Pinpoint the cell where the given text exists, returning its (X, Y) midpoint coordinate. 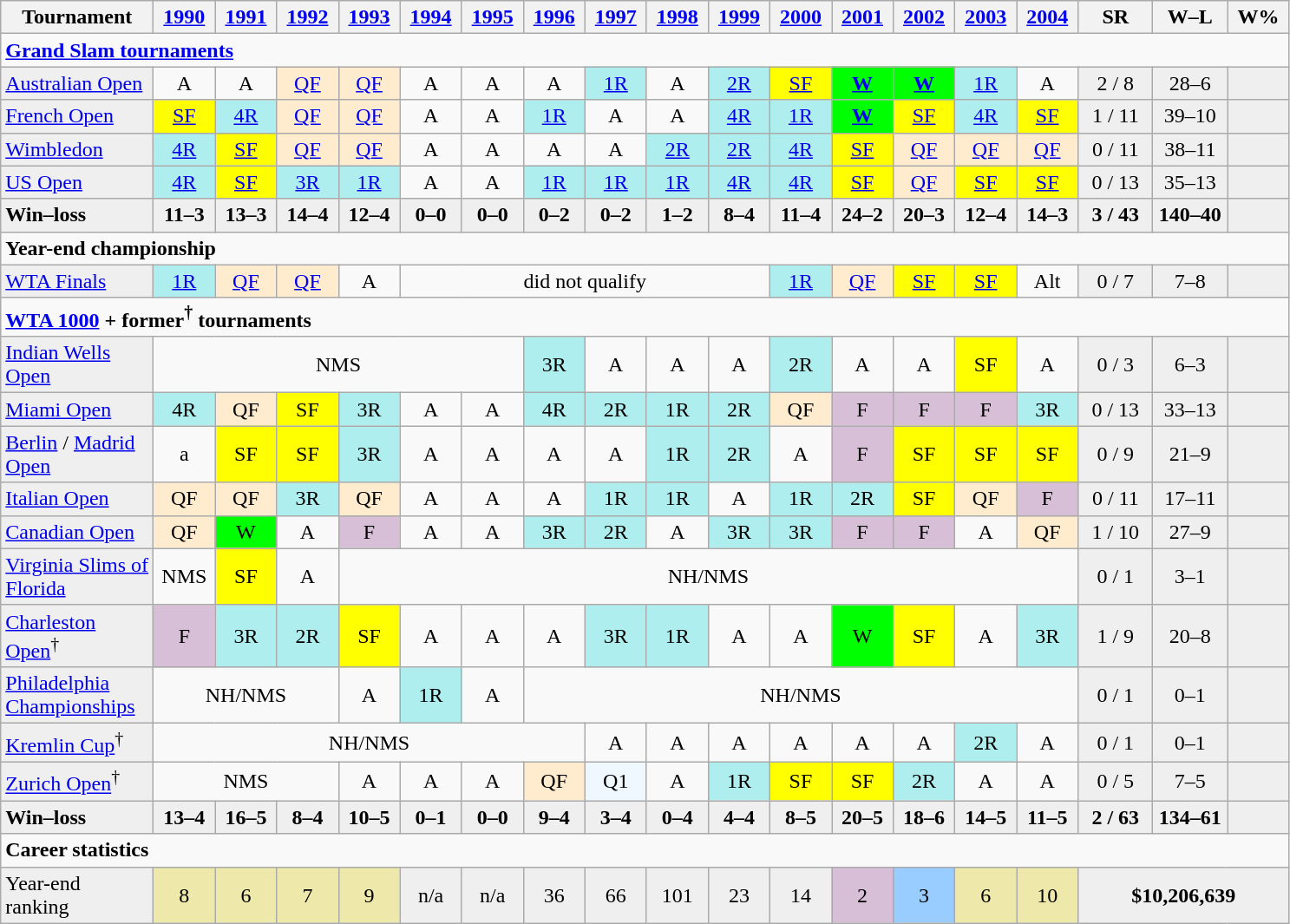
8–5 (800, 817)
2003 (986, 17)
Virginia Slims of Florida (77, 576)
3–1 (1190, 576)
20–8 (1190, 636)
Italian Open (77, 499)
24–2 (862, 215)
1998 (677, 17)
Year-end ranking (77, 895)
WTA Finals (77, 281)
7–8 (1190, 281)
9 (370, 895)
66 (616, 895)
1993 (370, 17)
20–3 (925, 215)
1992 (307, 17)
13–3 (246, 215)
9–4 (553, 817)
17–11 (1190, 499)
11–4 (800, 215)
23 (739, 895)
Miami Open (77, 410)
1 / 9 (1116, 636)
33–13 (1190, 410)
2002 (925, 17)
Indian Wells Open (77, 364)
1997 (616, 17)
1999 (739, 17)
2001 (862, 17)
3 / 43 (1116, 215)
20–5 (862, 817)
US Open (77, 182)
1990 (184, 17)
SR (1116, 17)
a (184, 455)
Career statistics (645, 850)
18–6 (925, 817)
8 (184, 895)
1 / 11 (1116, 116)
did not qualify (585, 281)
Q1 (616, 781)
21–9 (1190, 455)
3–4 (616, 817)
7 (307, 895)
W–L (1190, 17)
Wimbledon (77, 149)
10–5 (370, 817)
1991 (246, 17)
38–11 (1190, 149)
2000 (800, 17)
3 (925, 895)
1–2 (677, 215)
35–13 (1190, 182)
14–4 (307, 215)
0 / 7 (1116, 281)
French Open (77, 116)
Canadian Open (77, 532)
134–61 (1190, 817)
16–5 (246, 817)
Charleston Open† (77, 636)
Alt (1048, 281)
Kremlin Cup† (77, 743)
1994 (430, 17)
11–5 (1048, 817)
14–3 (1048, 215)
39–10 (1190, 116)
Tournament (77, 17)
1996 (553, 17)
0 / 5 (1116, 781)
Australian Open (77, 83)
WTA 1000 + former† tournaments (645, 318)
2004 (1048, 17)
2 / 8 (1116, 83)
Grand Slam tournaments (645, 50)
1995 (493, 17)
Zurich Open† (77, 781)
14–5 (986, 817)
7–5 (1190, 781)
2 (862, 895)
27–9 (1190, 532)
2 / 63 (1116, 817)
6–3 (1190, 364)
14 (800, 895)
Berlin / Madrid Open (77, 455)
W% (1258, 17)
101 (677, 895)
4–4 (739, 817)
28–6 (1190, 83)
Philadelphia Championships (77, 696)
Year-end championship (645, 248)
$10,206,639 (1183, 895)
36 (553, 895)
0 / 9 (1116, 455)
13–4 (184, 817)
0 / 3 (1116, 364)
10 (1048, 895)
0–4 (677, 817)
11–3 (184, 215)
1 / 10 (1116, 532)
140–40 (1190, 215)
